Output the [X, Y] coordinate of the center of the cell containing the given text.  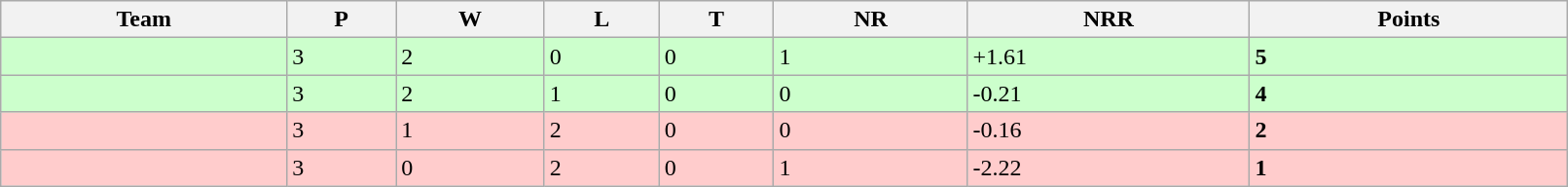
NR [870, 19]
NRR [1109, 19]
-2.22 [1109, 168]
P [342, 19]
+1.61 [1109, 56]
-0.16 [1109, 131]
-0.21 [1109, 93]
L [602, 19]
T [716, 19]
W [471, 19]
5 [1409, 56]
Team [144, 19]
Points [1409, 19]
4 [1409, 93]
